Identify which cell holds the provided text, then report its (x, y) central coordinate. 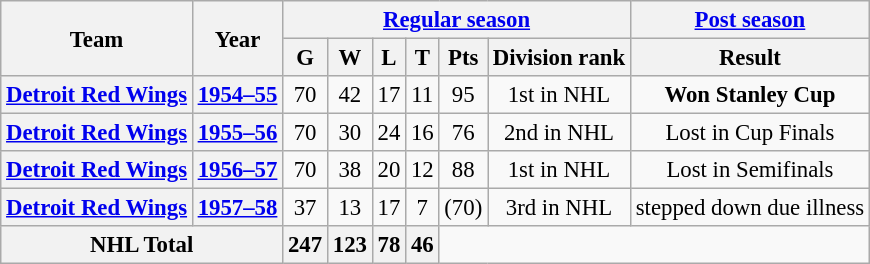
1957–58 (237, 208)
Pts (464, 58)
Won Stanley Cup (750, 95)
Result (750, 58)
2nd in NHL (560, 133)
1954–55 (237, 95)
42 (350, 95)
38 (350, 170)
88 (464, 170)
Lost in Cup Finals (750, 133)
30 (350, 133)
46 (422, 245)
11 (422, 95)
24 (388, 133)
(70) (464, 208)
Regular season (457, 20)
20 (388, 170)
247 (306, 245)
Division rank (560, 58)
95 (464, 95)
T (422, 58)
G (306, 58)
3rd in NHL (560, 208)
Year (237, 38)
76 (464, 133)
1956–57 (237, 170)
Post season (750, 20)
123 (350, 245)
37 (306, 208)
L (388, 58)
7 (422, 208)
13 (350, 208)
12 (422, 170)
Lost in Semifinals (750, 170)
stepped down due illness (750, 208)
16 (422, 133)
W (350, 58)
78 (388, 245)
1955–56 (237, 133)
NHL Total (142, 245)
Team (97, 38)
